Determine the [X, Y] coordinate at the center of the cell enclosing the given text.  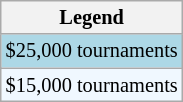
$15,000 tournaments [92, 85]
$25,000 tournaments [92, 51]
Legend [92, 17]
